Identify which cell holds the provided text, then report its [X, Y] central coordinate. 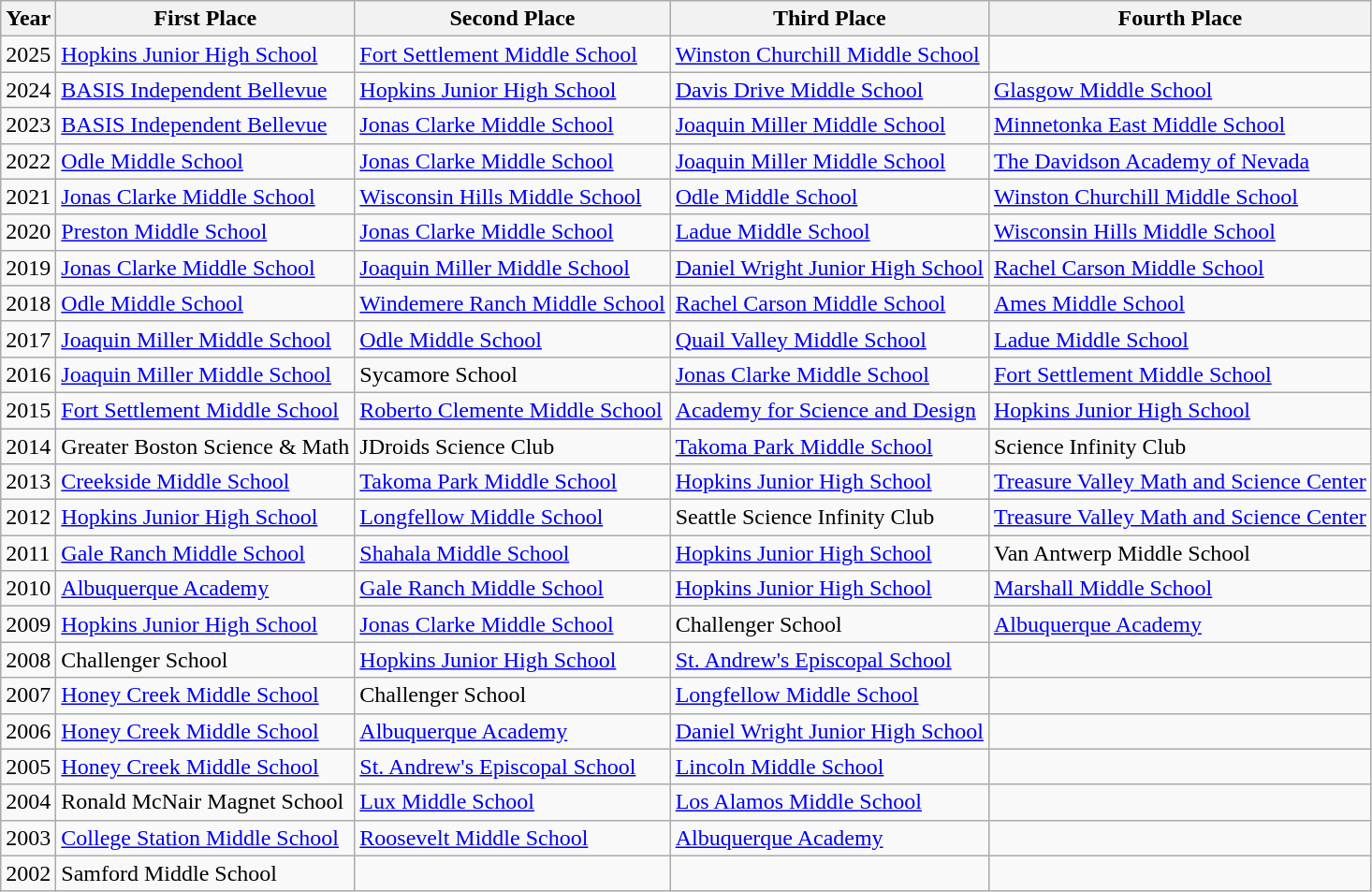
2021 [28, 197]
First Place [206, 19]
Second Place [513, 19]
2018 [28, 303]
Year [28, 19]
Ronald McNair Magnet School [206, 802]
2010 [28, 589]
2002 [28, 873]
2005 [28, 767]
2014 [28, 446]
Preston Middle School [206, 232]
2007 [28, 695]
2024 [28, 90]
Fourth Place [1179, 19]
2022 [28, 161]
2020 [28, 232]
2009 [28, 624]
Windemere Ranch Middle School [513, 303]
2025 [28, 54]
Third Place [829, 19]
2017 [28, 339]
2006 [28, 731]
2023 [28, 125]
Science Infinity Club [1179, 446]
2019 [28, 268]
2008 [28, 660]
The Davidson Academy of Nevada [1179, 161]
Samford Middle School [206, 873]
Roosevelt Middle School [513, 838]
College Station Middle School [206, 838]
Los Alamos Middle School [829, 802]
Sycamore School [513, 374]
Minnetonka East Middle School [1179, 125]
Van Antwerp Middle School [1179, 553]
Lincoln Middle School [829, 767]
Roberto Clemente Middle School [513, 410]
JDroids Science Club [513, 446]
2012 [28, 518]
Greater Boston Science & Math [206, 446]
2016 [28, 374]
Lux Middle School [513, 802]
Academy for Science and Design [829, 410]
Glasgow Middle School [1179, 90]
2003 [28, 838]
Shahala Middle School [513, 553]
Seattle Science Infinity Club [829, 518]
2004 [28, 802]
Creekside Middle School [206, 482]
Davis Drive Middle School [829, 90]
2011 [28, 553]
Ames Middle School [1179, 303]
2015 [28, 410]
Quail Valley Middle School [829, 339]
2013 [28, 482]
Marshall Middle School [1179, 589]
